Output the (x, y) coordinate of the center of the cell containing the given text.  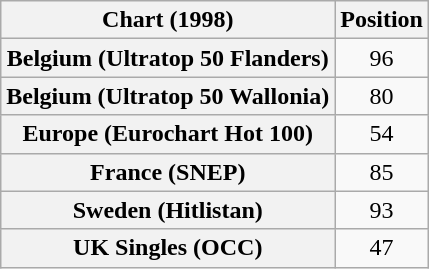
Belgium (Ultratop 50 Wallonia) (168, 96)
France (SNEP) (168, 172)
85 (382, 172)
54 (382, 134)
80 (382, 96)
Position (382, 20)
UK Singles (OCC) (168, 248)
Chart (1998) (168, 20)
93 (382, 210)
96 (382, 58)
Belgium (Ultratop 50 Flanders) (168, 58)
Europe (Eurochart Hot 100) (168, 134)
47 (382, 248)
Sweden (Hitlistan) (168, 210)
